Scan for the cell matching the given text and deliver its (X, Y) coordinate at center. 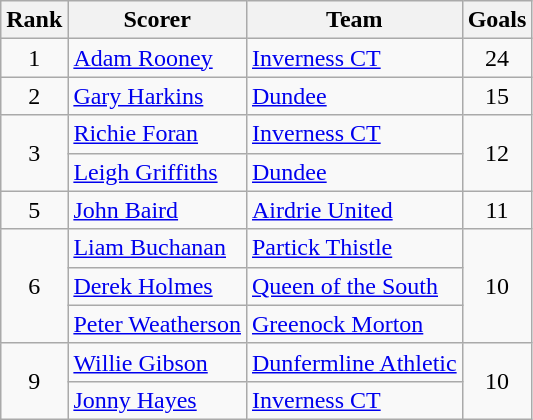
6 (34, 286)
Dunfermline Athletic (354, 362)
Goals (497, 20)
Queen of the South (354, 286)
Airdrie United (354, 210)
5 (34, 210)
15 (497, 96)
Gary Harkins (158, 96)
Partick Thistle (354, 248)
Derek Holmes (158, 286)
Jonny Hayes (158, 400)
11 (497, 210)
Rank (34, 20)
Team (354, 20)
Greenock Morton (354, 324)
Scorer (158, 20)
1 (34, 58)
24 (497, 58)
Liam Buchanan (158, 248)
Willie Gibson (158, 362)
12 (497, 153)
Richie Foran (158, 134)
John Baird (158, 210)
Leigh Griffiths (158, 172)
2 (34, 96)
Peter Weatherson (158, 324)
Adam Rooney (158, 58)
9 (34, 381)
3 (34, 153)
